Provide the (x, y) coordinate of the cell's center where the given text is located.  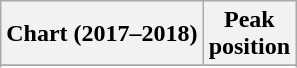
Chart (2017–2018) (102, 34)
Peakposition (249, 34)
